Detect which cell encompasses the target text, then output its [x, y] center coordinate. 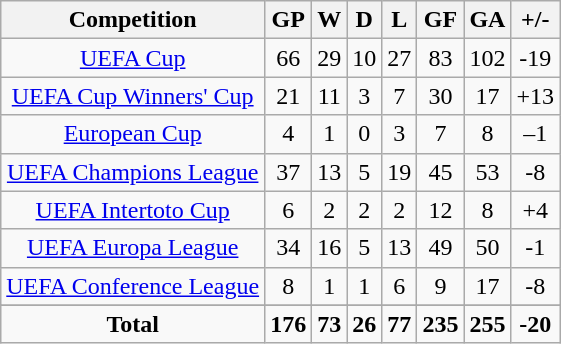
9 [440, 286]
27 [400, 58]
102 [488, 58]
30 [440, 96]
73 [330, 324]
UEFA Intertoto Cup [133, 210]
-20 [536, 324]
176 [288, 324]
235 [440, 324]
L [400, 20]
66 [288, 58]
UEFA Europa League [133, 248]
European Cup [133, 134]
UEFA Cup Winners' Cup [133, 96]
UEFA Champions League [133, 172]
26 [364, 324]
16 [330, 248]
+4 [536, 210]
12 [440, 210]
Total [133, 324]
-19 [536, 58]
UEFA Conference League [133, 286]
+/- [536, 20]
Competition [133, 20]
W [330, 20]
21 [288, 96]
11 [330, 96]
34 [288, 248]
83 [440, 58]
GA [488, 20]
–1 [536, 134]
50 [488, 248]
10 [364, 58]
-1 [536, 248]
53 [488, 172]
19 [400, 172]
4 [288, 134]
37 [288, 172]
GF [440, 20]
+13 [536, 96]
GP [288, 20]
255 [488, 324]
D [364, 20]
29 [330, 58]
0 [364, 134]
45 [440, 172]
49 [440, 248]
77 [400, 324]
UEFA Cup [133, 58]
